Search for the cell housing the specified text and yield its [X, Y] center coordinate. 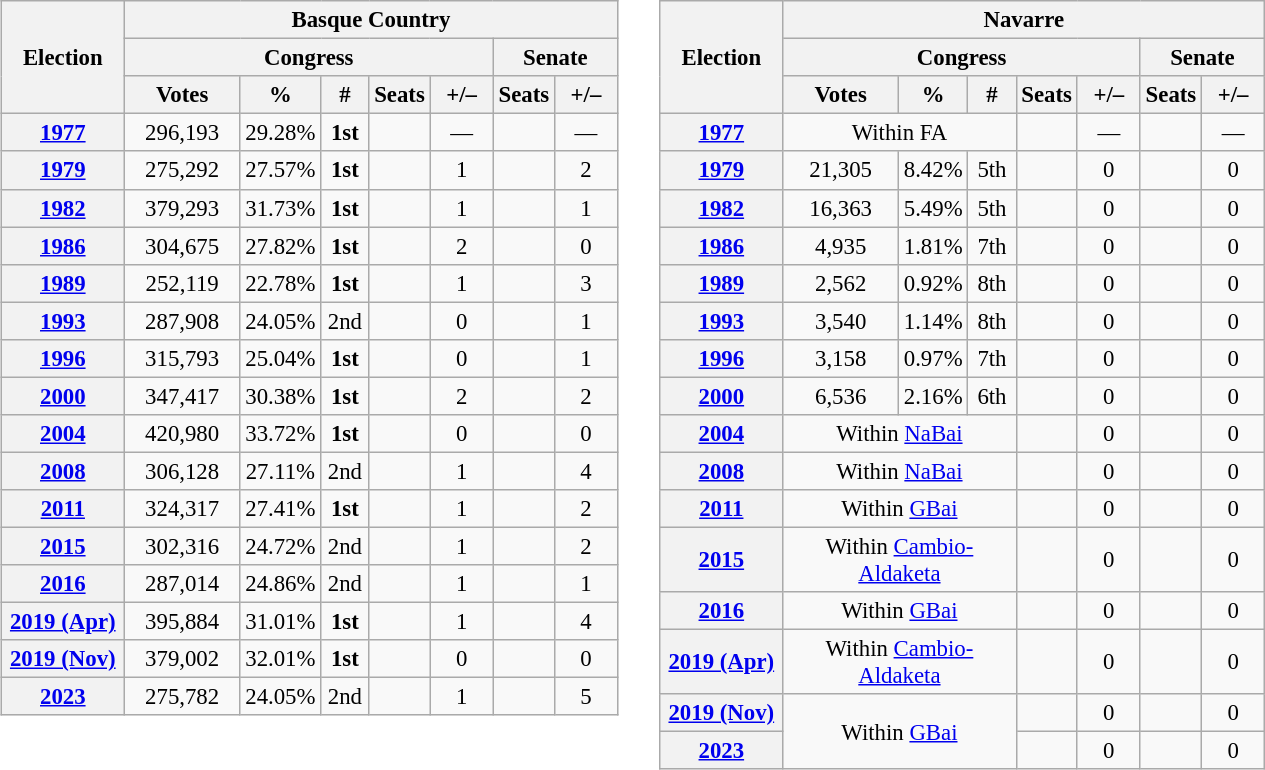
3,158 [841, 358]
2.16% [932, 396]
287,014 [182, 584]
30.38% [280, 396]
8.42% [932, 170]
4,935 [841, 246]
5.49% [932, 208]
2,562 [841, 283]
22.78% [280, 283]
25.04% [280, 358]
0.97% [932, 358]
395,884 [182, 622]
27.11% [280, 471]
Navarre [1024, 20]
304,675 [182, 246]
379,002 [182, 659]
379,293 [182, 208]
6th [992, 396]
Within FA [900, 133]
420,980 [182, 434]
275,292 [182, 170]
252,119 [182, 283]
315,793 [182, 358]
306,128 [182, 471]
24.86% [280, 584]
347,417 [182, 396]
302,316 [182, 546]
27.82% [280, 246]
324,317 [182, 509]
0.92% [932, 283]
296,193 [182, 133]
1.14% [932, 321]
16,363 [841, 208]
27.57% [280, 170]
3 [586, 283]
32.01% [280, 659]
27.41% [280, 509]
33.72% [280, 434]
1.81% [932, 246]
5 [586, 697]
3,540 [841, 321]
31.73% [280, 208]
275,782 [182, 697]
287,908 [182, 321]
Basque Country [370, 20]
29.28% [280, 133]
21,305 [841, 170]
6,536 [841, 396]
24.72% [280, 546]
31.01% [280, 622]
